Return [x, y] of the center of cell containing provided text 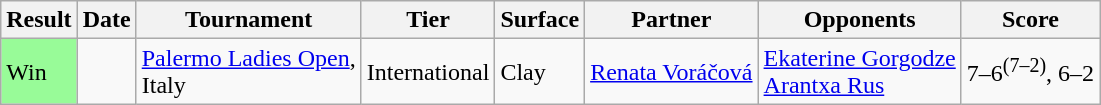
Clay [540, 72]
Surface [540, 20]
7–6(7–2), 6–2 [1030, 72]
Result [39, 20]
Tournament [248, 20]
Partner [672, 20]
Renata Voráčová [672, 72]
Win [39, 72]
Date [106, 20]
Ekaterine Gorgodze Arantxa Rus [860, 72]
Score [1030, 20]
Opponents [860, 20]
Palermo Ladies Open, Italy [248, 72]
Tier [428, 20]
International [428, 72]
